Capture the cell that displays the provided text and extract its (X, Y) central coordinate. 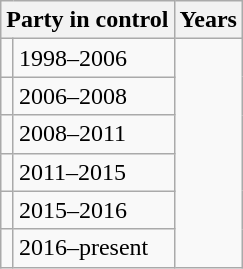
2011–2015 (94, 172)
1998–2006 (94, 58)
2016–present (94, 248)
Party in control (88, 20)
2006–2008 (94, 96)
2008–2011 (94, 134)
Years (208, 20)
2015–2016 (94, 210)
